For the text-containing cell, return its midpoint in (x, y) coordinate format. 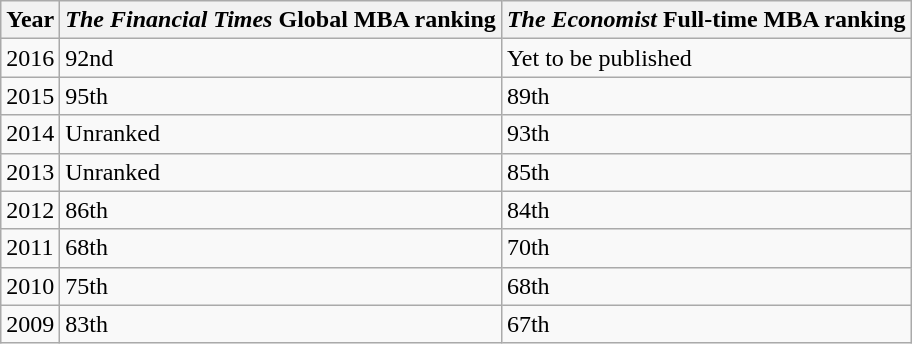
2012 (30, 210)
Yet to be published (706, 58)
67th (706, 324)
The Economist Full-time MBA ranking (706, 20)
2015 (30, 96)
86th (281, 210)
2011 (30, 248)
89th (706, 96)
2010 (30, 286)
2016 (30, 58)
2013 (30, 172)
93th (706, 134)
85th (706, 172)
The Financial Times Global MBA ranking (281, 20)
83th (281, 324)
2014 (30, 134)
2009 (30, 324)
92nd (281, 58)
95th (281, 96)
84th (706, 210)
Year (30, 20)
75th (281, 286)
70th (706, 248)
